Extract the (X, Y) coordinate from the center of the cell holding the provided text.  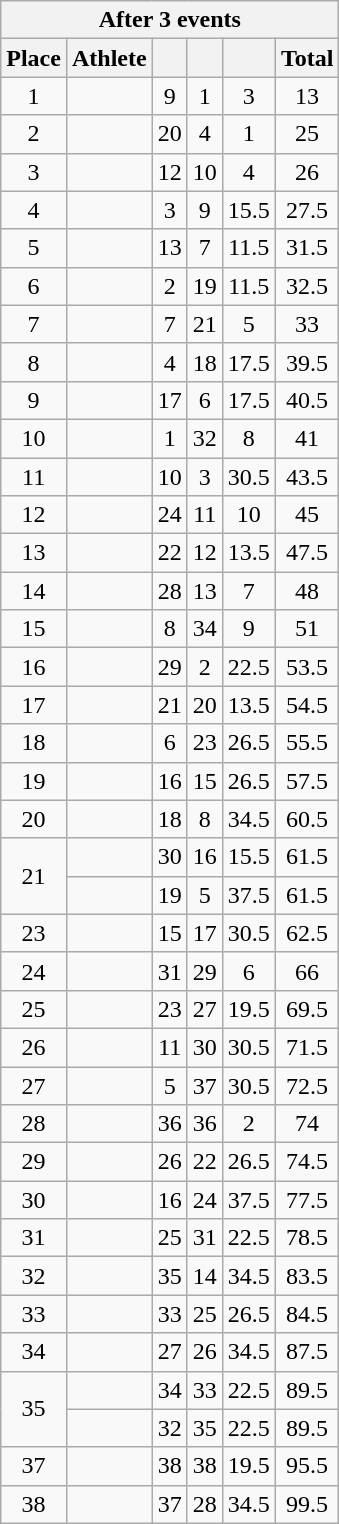
54.5 (307, 705)
66 (307, 971)
27.5 (307, 210)
55.5 (307, 743)
72.5 (307, 1085)
40.5 (307, 400)
32.5 (307, 286)
Athlete (109, 58)
47.5 (307, 553)
After 3 events (170, 20)
84.5 (307, 1314)
51 (307, 629)
41 (307, 438)
74.5 (307, 1162)
48 (307, 591)
69.5 (307, 1009)
31.5 (307, 248)
99.5 (307, 1504)
62.5 (307, 933)
78.5 (307, 1238)
Place (34, 58)
43.5 (307, 477)
95.5 (307, 1466)
Total (307, 58)
87.5 (307, 1352)
53.5 (307, 667)
60.5 (307, 819)
71.5 (307, 1047)
77.5 (307, 1200)
83.5 (307, 1276)
74 (307, 1124)
45 (307, 515)
57.5 (307, 781)
39.5 (307, 362)
